Return the [X, Y] coordinate for the center point of the cell that contains the specified text.  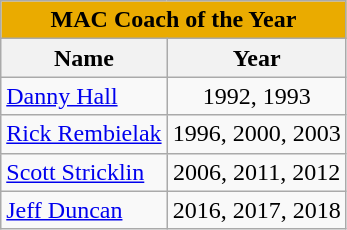
Scott Stricklin [84, 172]
Year [256, 58]
Danny Hall [84, 96]
Rick Rembielak [84, 134]
Jeff Duncan [84, 210]
MAC Coach of the Year [174, 20]
1996, 2000, 2003 [256, 134]
2016, 2017, 2018 [256, 210]
2006, 2011, 2012 [256, 172]
Name [84, 58]
1992, 1993 [256, 96]
